Output the [x, y] coordinate of the center of the cell containing the given text.  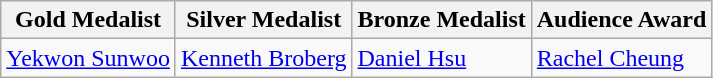
Kenneth Broberg [264, 58]
Bronze Medalist [442, 20]
Yekwon Sunwoo [88, 58]
Gold Medalist [88, 20]
Audience Award [622, 20]
Rachel Cheung [622, 58]
Silver Medalist [264, 20]
Daniel Hsu [442, 58]
